For the text-containing cell, return its midpoint in (X, Y) coordinate format. 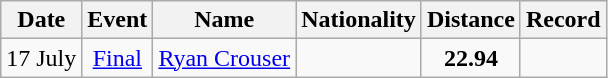
Name (224, 20)
Event (118, 20)
17 July (42, 58)
22.94 (470, 58)
Record (563, 20)
Final (118, 58)
Date (42, 20)
Ryan Crouser (224, 58)
Nationality (359, 20)
Distance (470, 20)
